Locate the cell with the specified text and output its (X, Y) center coordinate. 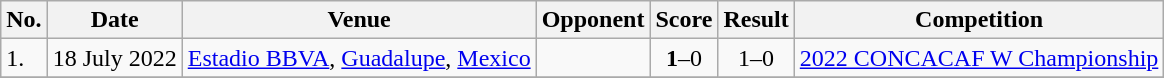
Competition (979, 20)
Estadio BBVA, Guadalupe, Mexico (359, 58)
1. (24, 58)
Venue (359, 20)
Result (756, 20)
Date (114, 20)
Score (684, 20)
18 July 2022 (114, 58)
2022 CONCACAF W Championship (979, 58)
No. (24, 20)
Opponent (593, 20)
